Return the (X, Y) coordinate for the center point of the cell that contains the specified text.  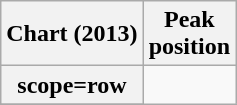
scope=row (72, 85)
Chart (2013) (72, 34)
Peakposition (189, 34)
